Provide the (X, Y) coordinate of the cell's center where the given text is located.  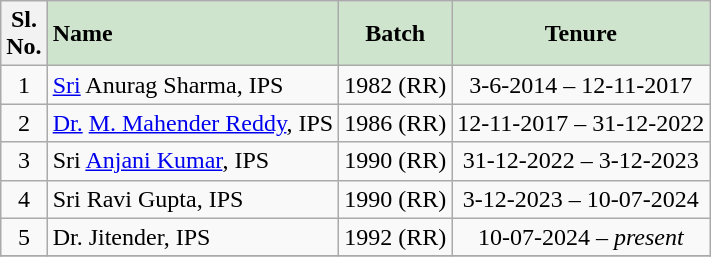
12-11-2017 – 31-12-2022 (581, 123)
Batch (396, 34)
1982 (RR) (396, 85)
3-12-2023 – 10-07-2024 (581, 199)
Sri Anjani Kumar, IPS (192, 161)
1992 (RR) (396, 237)
Dr. M. Mahender Reddy, IPS (192, 123)
5 (24, 237)
Dr. Jitender, IPS (192, 237)
Name (192, 34)
3-6-2014 – 12-11-2017 (581, 85)
2 (24, 123)
3 (24, 161)
31-12-2022 – 3-12-2023 (581, 161)
Sri Anurag Sharma, IPS (192, 85)
1986 (RR) (396, 123)
Tenure (581, 34)
Sl.No. (24, 34)
Sri Ravi Gupta, IPS (192, 199)
1 (24, 85)
10-07-2024 – present (581, 237)
4 (24, 199)
